Extract the (X, Y) coordinate from the center of the cell holding the provided text.  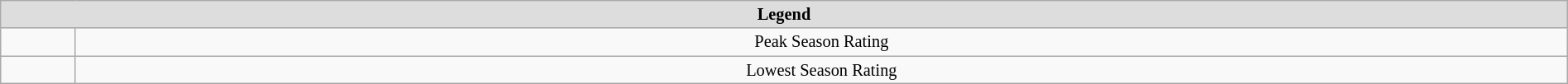
Lowest Season Rating (821, 70)
Legend (784, 14)
Peak Season Rating (821, 42)
